Pinpoint the cell where the given text exists, returning its (x, y) midpoint coordinate. 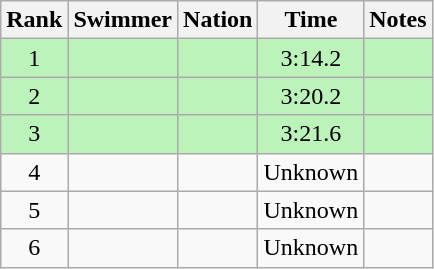
3 (34, 134)
3:20.2 (311, 96)
Time (311, 20)
Notes (398, 20)
4 (34, 172)
3:21.6 (311, 134)
2 (34, 96)
1 (34, 58)
Rank (34, 20)
Nation (218, 20)
6 (34, 248)
3:14.2 (311, 58)
Swimmer (123, 20)
5 (34, 210)
